For the text-containing cell, return its midpoint in (X, Y) coordinate format. 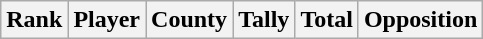
Rank (34, 20)
County (190, 20)
Tally (264, 20)
Player (107, 20)
Opposition (420, 20)
Total (327, 20)
